Extract the [X, Y] coordinate from the center of the cell holding the provided text.  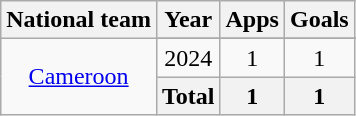
Cameroon [79, 77]
2024 [188, 58]
Goals [319, 20]
National team [79, 20]
Year [188, 20]
Total [188, 96]
Apps [252, 20]
